Provide the (x, y) coordinate of the cell's center where the given text is located.  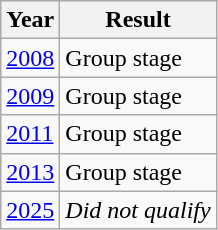
2011 (30, 134)
Did not qualify (138, 210)
2013 (30, 172)
2008 (30, 58)
2025 (30, 210)
Year (30, 20)
2009 (30, 96)
Result (138, 20)
